Search for the cell housing the specified text and yield its [X, Y] center coordinate. 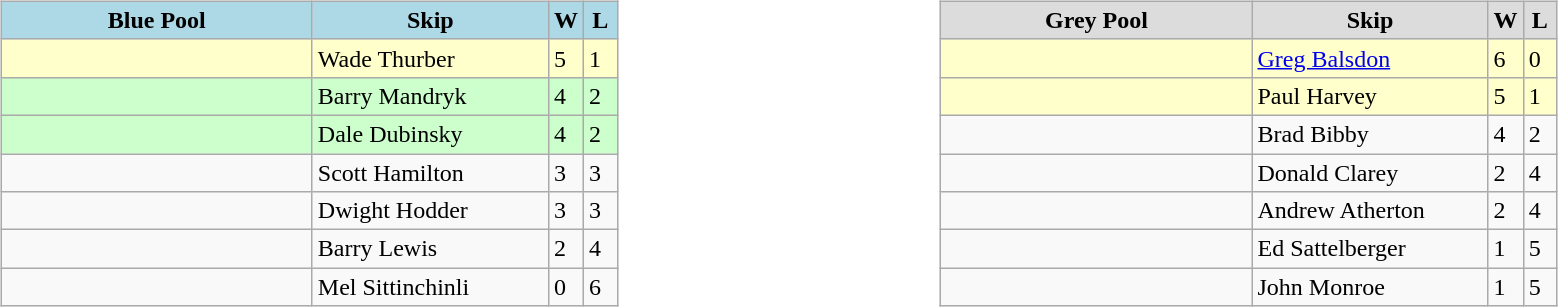
Blue Pool [156, 20]
Dale Dubinsky [430, 134]
Wade Thurber [430, 58]
Dwight Hodder [430, 211]
Grey Pool [1096, 20]
Scott Hamilton [430, 173]
Donald Clarey [1370, 173]
Andrew Atherton [1370, 211]
Brad Bibby [1370, 134]
Greg Balsdon [1370, 58]
Barry Mandryk [430, 96]
Paul Harvey [1370, 96]
Ed Sattelberger [1370, 249]
John Monroe [1370, 287]
Mel Sittinchinli [430, 287]
Barry Lewis [430, 249]
